Detect which cell encompasses the target text, then output its [X, Y] center coordinate. 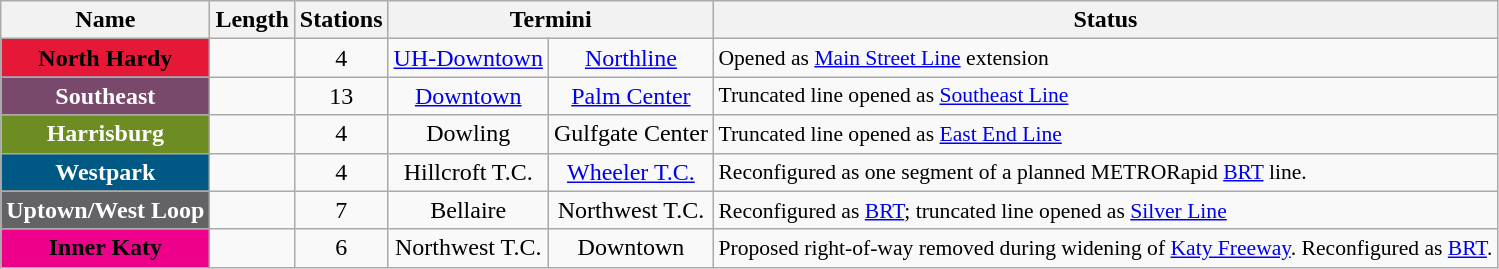
Opened as Main Street Line extension [1105, 58]
6 [341, 248]
Inner Katy [106, 248]
Wheeler T.C. [630, 172]
Stations [341, 20]
Uptown/West Loop [106, 210]
13 [341, 96]
Southeast [106, 96]
Northline [630, 58]
UH-Downtown [468, 58]
Harrisburg [106, 134]
Length [252, 20]
Dowling [468, 134]
Proposed right-of-way removed during widening of Katy Freeway. Reconfigured as BRT. [1105, 248]
Termini [550, 20]
Palm Center [630, 96]
Reconfigured as one segment of a planned METRORapid BRT line. [1105, 172]
Gulfgate Center [630, 134]
Status [1105, 20]
North Hardy [106, 58]
Westpark [106, 172]
Hillcroft T.C. [468, 172]
7 [341, 210]
Reconfigured as BRT; truncated line opened as Silver Line [1105, 210]
Truncated line opened as East End Line [1105, 134]
Name [106, 20]
Truncated line opened as Southeast Line [1105, 96]
Bellaire [468, 210]
